Pinpoint the cell where the given text exists, returning its (x, y) midpoint coordinate. 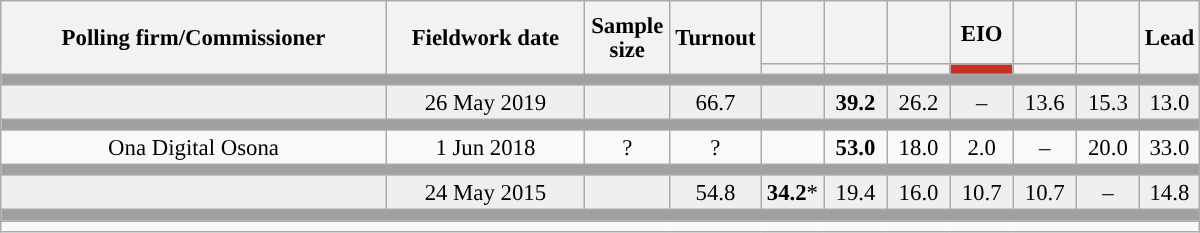
54.8 (716, 194)
39.2 (856, 102)
24 May 2015 (485, 194)
14.8 (1169, 194)
Polling firm/Commissioner (194, 38)
15.3 (1108, 102)
1 Jun 2018 (485, 148)
Turnout (716, 38)
2.0 (982, 148)
13.6 (1044, 102)
EIO (982, 32)
26.2 (918, 102)
34.2* (792, 194)
Sample size (627, 38)
20.0 (1108, 148)
33.0 (1169, 148)
18.0 (918, 148)
Fieldwork date (485, 38)
66.7 (716, 102)
53.0 (856, 148)
13.0 (1169, 102)
19.4 (856, 194)
Ona Digital Osona (194, 148)
26 May 2019 (485, 102)
Lead (1169, 38)
16.0 (918, 194)
